Capture the cell that displays the provided text and extract its [x, y] central coordinate. 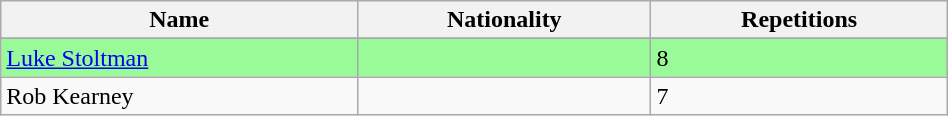
Repetitions [799, 20]
7 [799, 96]
Name [180, 20]
8 [799, 58]
Nationality [504, 20]
Luke Stoltman [180, 58]
Rob Kearney [180, 96]
